Capture the cell that displays the provided text and extract its (x, y) central coordinate. 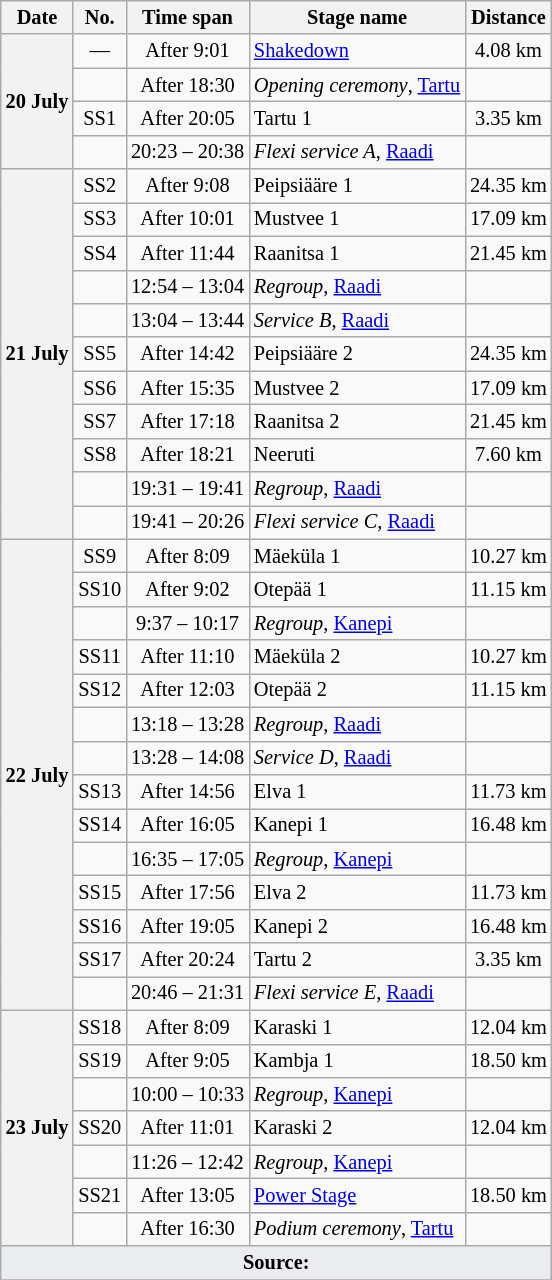
SS2 (100, 186)
After 14:56 (188, 791)
Service B, Raadi (357, 320)
SS9 (100, 556)
SS15 (100, 892)
Otepää 2 (357, 690)
After 14:42 (188, 354)
Shakedown (357, 51)
After 9:02 (188, 589)
After 9:05 (188, 1061)
SS8 (100, 455)
Peipsiääre 1 (357, 186)
SS17 (100, 960)
After 9:01 (188, 51)
13:18 – 13:28 (188, 724)
After 17:56 (188, 892)
7.60 km (508, 455)
SS16 (100, 926)
No. (100, 17)
Elva 2 (357, 892)
20:46 – 21:31 (188, 993)
SS10 (100, 589)
Raanitsa 1 (357, 253)
9:37 – 10:17 (188, 623)
13:28 – 14:08 (188, 758)
Tartu 2 (357, 960)
SS1 (100, 118)
Elva 1 (357, 791)
19:41 – 20:26 (188, 522)
After 17:18 (188, 421)
SS3 (100, 219)
19:31 – 19:41 (188, 489)
Mäeküla 1 (357, 556)
After 9:08 (188, 186)
Mäeküla 2 (357, 657)
SS14 (100, 825)
10:00 – 10:33 (188, 1094)
SS12 (100, 690)
Tartu 1 (357, 118)
SS20 (100, 1128)
Stage name (357, 17)
Power Stage (357, 1195)
Kanepi 1 (357, 825)
20:23 – 20:38 (188, 152)
Source: (276, 1263)
Kanepi 2 (357, 926)
After 13:05 (188, 1195)
Neeruti (357, 455)
After 11:10 (188, 657)
Flexi service C, Raadi (357, 522)
Opening ceremony, Tartu (357, 85)
SS5 (100, 354)
Karaski 2 (357, 1128)
Flexi service A, Raadi (357, 152)
21 July (38, 354)
SS21 (100, 1195)
Distance (508, 17)
After 20:24 (188, 960)
20 July (38, 102)
After 16:30 (188, 1229)
Date (38, 17)
Otepää 1 (357, 589)
SS13 (100, 791)
SS7 (100, 421)
Time span (188, 17)
Raanitsa 2 (357, 421)
Mustvee 2 (357, 388)
After 18:21 (188, 455)
12:54 – 13:04 (188, 287)
4.08 km (508, 51)
Flexi service E, Raadi (357, 993)
Peipsiääre 2 (357, 354)
Mustvee 1 (357, 219)
Karaski 1 (357, 1027)
Podium ceremony, Tartu (357, 1229)
Kambja 1 (357, 1061)
After 12:03 (188, 690)
SS4 (100, 253)
SS18 (100, 1027)
23 July (38, 1128)
16:35 – 17:05 (188, 859)
Service D, Raadi (357, 758)
22 July (38, 774)
— (100, 51)
SS19 (100, 1061)
After 16:05 (188, 825)
After 11:44 (188, 253)
SS6 (100, 388)
After 20:05 (188, 118)
SS11 (100, 657)
After 15:35 (188, 388)
After 18:30 (188, 85)
After 10:01 (188, 219)
13:04 – 13:44 (188, 320)
11:26 – 12:42 (188, 1162)
After 19:05 (188, 926)
After 11:01 (188, 1128)
